Search for the cell housing the specified text and yield its [X, Y] center coordinate. 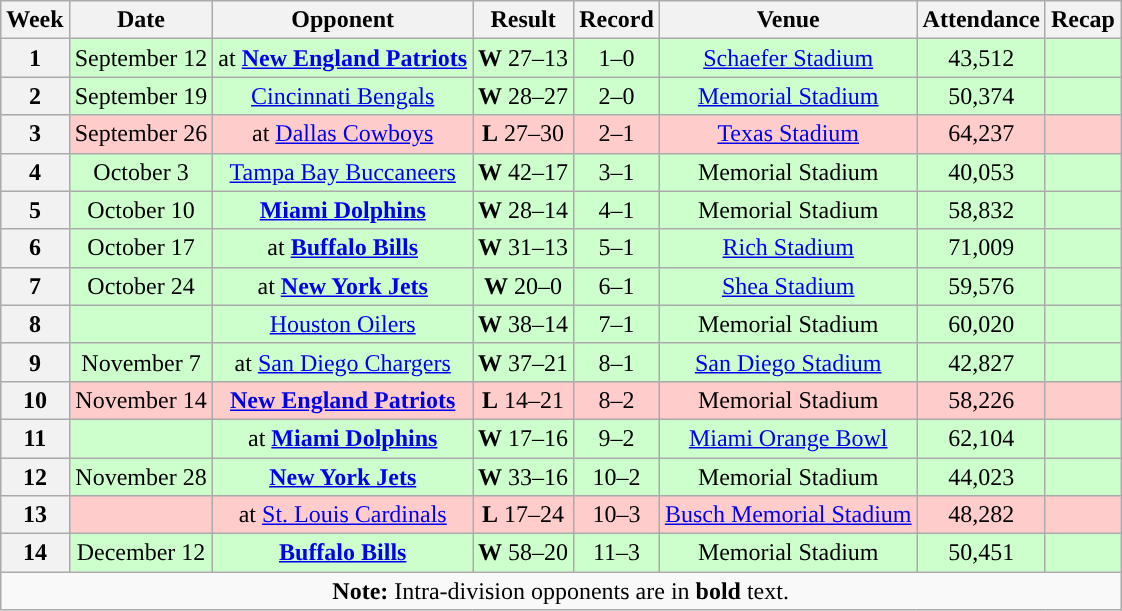
3 [35, 134]
W 58–20 [524, 553]
48,282 [981, 515]
New York Jets [343, 477]
Miami Dolphins [343, 210]
Recap [1082, 20]
Record [617, 20]
2–1 [617, 134]
September 26 [141, 134]
W 31–13 [524, 248]
Cincinnati Bengals [343, 96]
at St. Louis Cardinals [343, 515]
Result [524, 20]
6 [35, 248]
L 17–24 [524, 515]
Tampa Bay Buccaneers [343, 172]
59,576 [981, 286]
Venue [788, 20]
October 24 [141, 286]
Note: Intra-division opponents are in bold text. [561, 591]
44,023 [981, 477]
Buffalo Bills [343, 553]
W 38–14 [524, 324]
Busch Memorial Stadium [788, 515]
8–1 [617, 362]
10 [35, 400]
L 14–21 [524, 400]
2–0 [617, 96]
Texas Stadium [788, 134]
9–2 [617, 438]
W 42–17 [524, 172]
62,104 [981, 438]
Houston Oilers [343, 324]
Schaefer Stadium [788, 58]
8–2 [617, 400]
42,827 [981, 362]
50,374 [981, 96]
1 [35, 58]
10–2 [617, 477]
11–3 [617, 553]
New England Patriots [343, 400]
W 37–21 [524, 362]
4 [35, 172]
8 [35, 324]
W 27–13 [524, 58]
September 12 [141, 58]
Date [141, 20]
October 17 [141, 248]
San Diego Stadium [788, 362]
14 [35, 553]
at Buffalo Bills [343, 248]
50,451 [981, 553]
12 [35, 477]
L 27–30 [524, 134]
Shea Stadium [788, 286]
6–1 [617, 286]
W 28–27 [524, 96]
W 33–16 [524, 477]
1–0 [617, 58]
11 [35, 438]
7–1 [617, 324]
at San Diego Chargers [343, 362]
at New York Jets [343, 286]
October 3 [141, 172]
7 [35, 286]
W 20–0 [524, 286]
3–1 [617, 172]
October 10 [141, 210]
at New England Patriots [343, 58]
40,053 [981, 172]
December 12 [141, 553]
58,832 [981, 210]
Attendance [981, 20]
71,009 [981, 248]
Rich Stadium [788, 248]
60,020 [981, 324]
2 [35, 96]
Week [35, 20]
Miami Orange Bowl [788, 438]
10–3 [617, 515]
W 28–14 [524, 210]
September 19 [141, 96]
5–1 [617, 248]
43,512 [981, 58]
November 14 [141, 400]
November 28 [141, 477]
November 7 [141, 362]
64,237 [981, 134]
Opponent [343, 20]
9 [35, 362]
W 17–16 [524, 438]
4–1 [617, 210]
5 [35, 210]
at Miami Dolphins [343, 438]
58,226 [981, 400]
13 [35, 515]
at Dallas Cowboys [343, 134]
